Capture the cell that displays the provided text and extract its (X, Y) central coordinate. 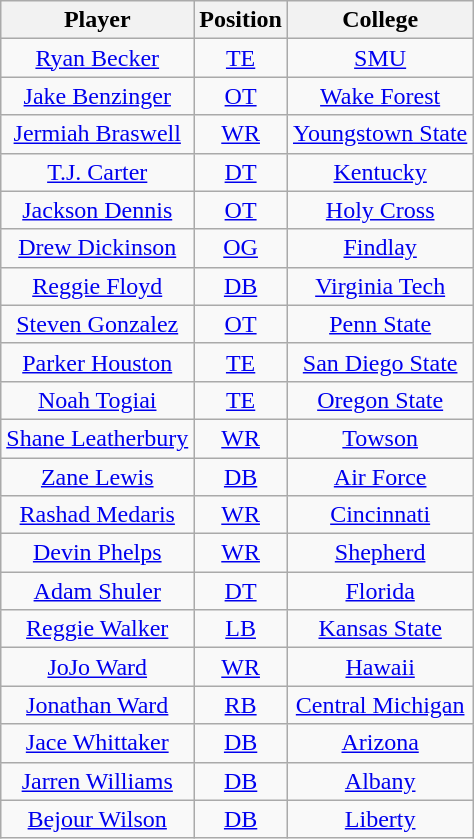
Steven Gonzalez (98, 324)
SMU (380, 58)
Jake Benzinger (98, 96)
Cincinnati (380, 515)
Hawaii (380, 667)
Jackson Dennis (98, 210)
Noah Togiai (98, 400)
College (380, 20)
Holy Cross (380, 210)
Parker Houston (98, 362)
Adam Shuler (98, 591)
T.J. Carter (98, 172)
JoJo Ward (98, 667)
Ryan Becker (98, 58)
Central Michigan (380, 705)
Wake Forest (380, 96)
Youngstown State (380, 134)
Air Force (380, 477)
Bejour Wilson (98, 819)
Zane Lewis (98, 477)
Reggie Walker (98, 629)
Rashad Medaris (98, 515)
Arizona (380, 743)
Liberty (380, 819)
Penn State (380, 324)
Florida (380, 591)
Jace Whittaker (98, 743)
LB (241, 629)
Reggie Floyd (98, 286)
Findlay (380, 248)
Virginia Tech (380, 286)
Position (241, 20)
Kentucky (380, 172)
San Diego State (380, 362)
Shepherd (380, 553)
Jonathan Ward (98, 705)
Albany (380, 781)
RB (241, 705)
Jarren Williams (98, 781)
Shane Leatherbury (98, 438)
Kansas State (380, 629)
Player (98, 20)
Towson (380, 438)
Oregon State (380, 400)
Drew Dickinson (98, 248)
Jermiah Braswell (98, 134)
Devin Phelps (98, 553)
OG (241, 248)
